Return the [X, Y] coordinate for the center point of the cell that contains the specified text.  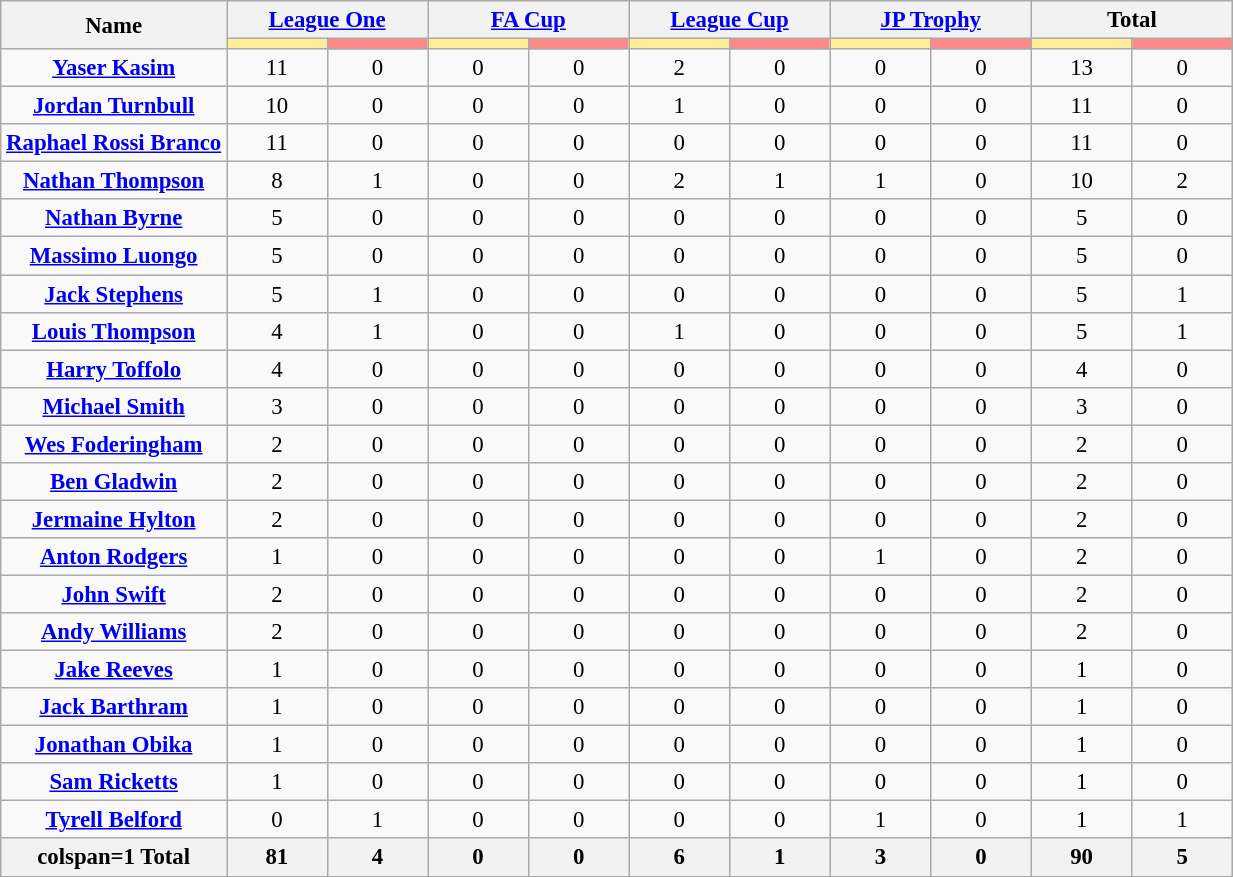
Jack Stephens [114, 294]
League One [328, 20]
Andy Williams [114, 632]
Jordan Turnbull [114, 106]
Ben Gladwin [114, 482]
13 [1082, 68]
Nathan Thompson [114, 181]
League Cup [730, 20]
Harry Toffolo [114, 369]
colspan=1 Total [114, 858]
Jonathan Obika [114, 745]
Total [1132, 20]
81 [278, 858]
John Swift [114, 594]
Tyrell Belford [114, 820]
Name [114, 25]
Jack Barthram [114, 707]
8 [278, 181]
Sam Ricketts [114, 782]
Yaser Kasim [114, 68]
Jermaine Hylton [114, 519]
JP Trophy [930, 20]
Louis Thompson [114, 331]
Michael Smith [114, 406]
Wes Foderingham [114, 444]
FA Cup [528, 20]
Jake Reeves [114, 670]
Nathan Byrne [114, 219]
90 [1082, 858]
Anton Rodgers [114, 557]
Massimo Luongo [114, 256]
Raphael Rossi Branco [114, 143]
6 [680, 858]
